Provide the (x, y) coordinate of the cell's center where the given text is located.  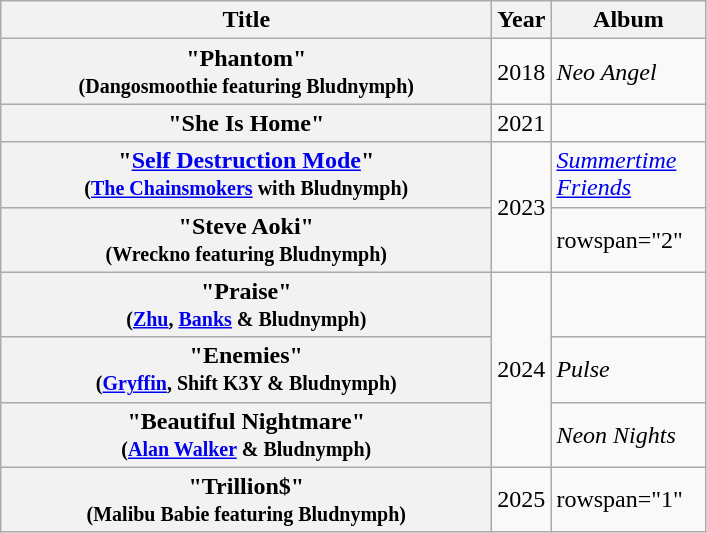
Title (246, 20)
"Steve Aoki" (Wreckno featuring Bludnymph) (246, 240)
rowspan="1" (628, 500)
rowspan="2" (628, 240)
2025 (522, 500)
Year (522, 20)
Summertime Friends (628, 174)
"Praise" (Zhu, Banks & Bludnymph) (246, 304)
"Self Destruction Mode" (The Chainsmokers with Bludnymph) (246, 174)
2024 (522, 370)
"Trillion$"(Malibu Babie featuring Bludnymph) (246, 500)
2018 (522, 72)
2021 (522, 123)
Album (628, 20)
"Beautiful Nightmare"(Alan Walker & Bludnymph) (246, 434)
Pulse (628, 370)
2023 (522, 207)
"Enemies"(Gryffin, Shift K3Y & Bludnymph) (246, 370)
"She Is Home" (246, 123)
Neon Nights (628, 434)
"Phantom" (Dangosmoothie featuring Bludnymph) (246, 72)
Neo Angel (628, 72)
